Return the (x, y) coordinate for the center point of the cell that contains the specified text.  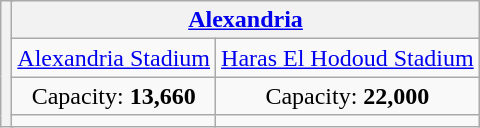
Capacity: 22,000 (348, 96)
Alexandria (246, 20)
Alexandria Stadium (114, 58)
Capacity: 13,660 (114, 96)
Haras El Hodoud Stadium (348, 58)
